Determine the [X, Y] coordinate at the center of the cell enclosing the given text.  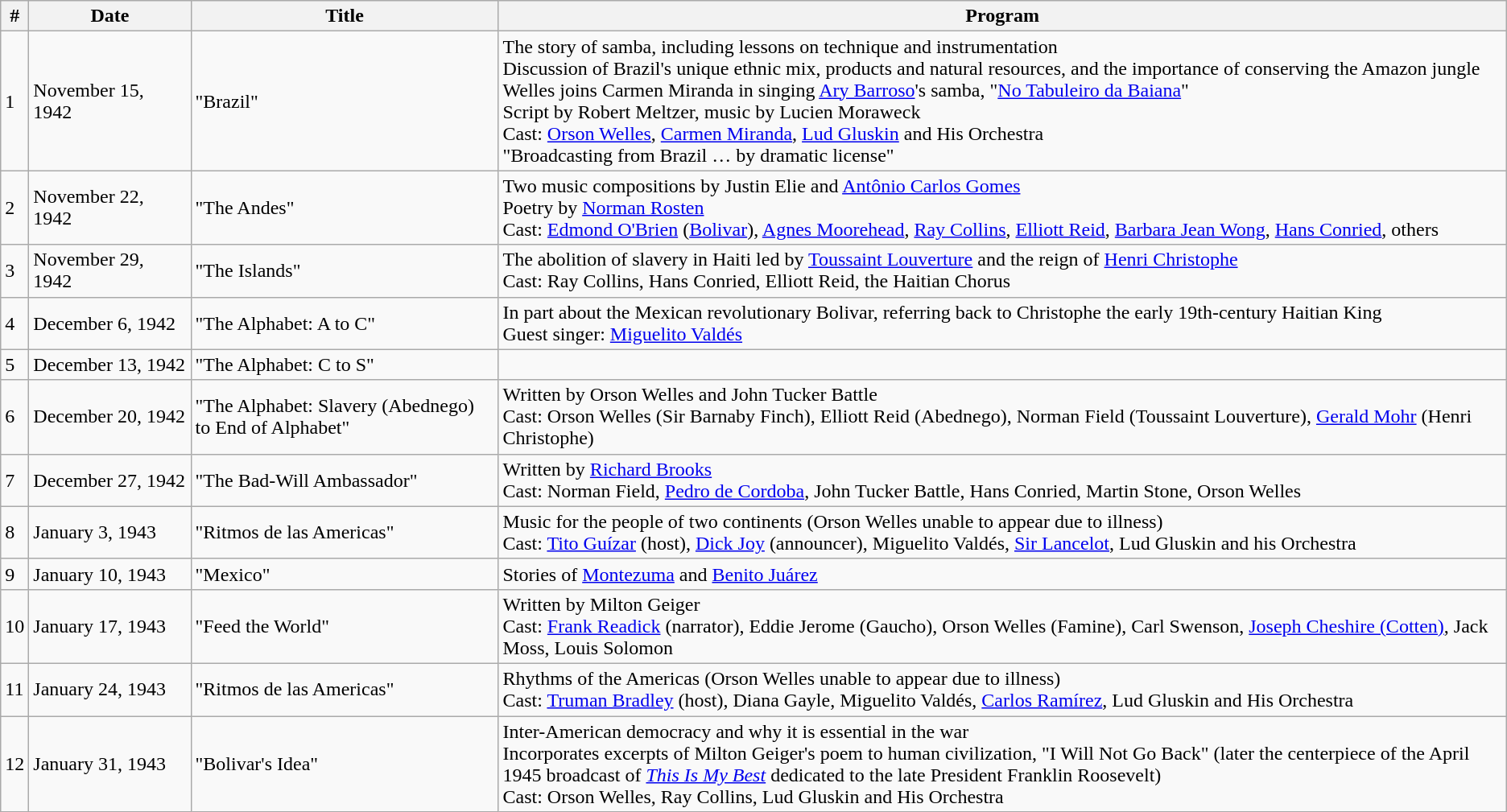
"The Alphabet: A to C" [345, 324]
2 [14, 208]
"Brazil" [345, 101]
8 [14, 533]
Program [1002, 16]
9 [14, 574]
"The Bad-Will Ambassador" [345, 480]
10 [14, 626]
"The Andes" [345, 208]
Title [345, 16]
January 31, 1943 [109, 765]
"Mexico" [345, 574]
4 [14, 324]
November 22, 1942 [109, 208]
January 24, 1943 [109, 689]
"The Alphabet: Slavery (Abednego) to End of Alphabet" [345, 417]
December 27, 1942 [109, 480]
5 [14, 365]
11 [14, 689]
November 29, 1942 [109, 270]
"The Alphabet: C to S" [345, 365]
December 20, 1942 [109, 417]
January 3, 1943 [109, 533]
6 [14, 417]
"Bolivar's Idea" [345, 765]
Stories of Montezuma and Benito Juárez [1002, 574]
January 17, 1943 [109, 626]
December 6, 1942 [109, 324]
"Feed the World" [345, 626]
November 15, 1942 [109, 101]
3 [14, 270]
1 [14, 101]
In part about the Mexican revolutionary Bolivar, referring back to Christophe the early 19th-century Haitian KingGuest singer: Miguelito Valdés [1002, 324]
January 10, 1943 [109, 574]
December 13, 1942 [109, 365]
Written by Richard BrooksCast: Norman Field, Pedro de Cordoba, John Tucker Battle, Hans Conried, Martin Stone, Orson Welles [1002, 480]
# [14, 16]
7 [14, 480]
Date [109, 16]
"The Islands" [345, 270]
12 [14, 765]
